Find where the given text appears and provide that cell's center as [X, Y] coordinate. 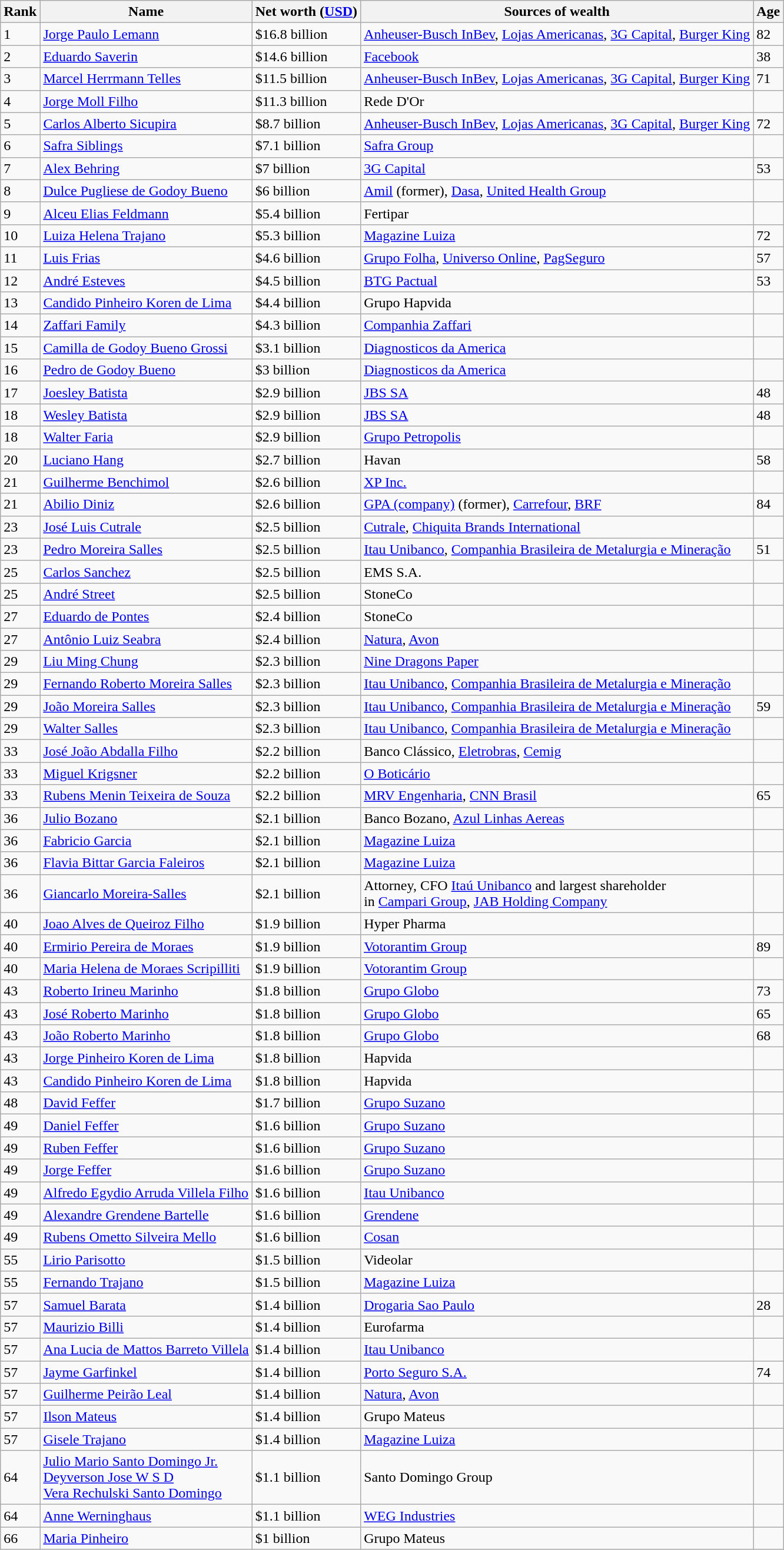
15 [20, 348]
$6 billion [306, 191]
38 [769, 57]
$7 billion [306, 168]
6 [20, 146]
Guilherme Benchimol [146, 482]
Eurofarma [557, 1327]
MRV Engenharia, CNN Brasil [557, 796]
Joao Alves de Queiroz Filho [146, 924]
Daniel Feffer [146, 1126]
EMS S.A. [557, 572]
$16.8 billion [306, 34]
Santo Domingo Group [557, 1478]
Alceu Elias Feldmann [146, 213]
10 [20, 235]
$11.3 billion [306, 101]
Maurizio Billi [146, 1327]
2 [20, 57]
Maria Helena de Moraes Scripilliti [146, 968]
Drogaria Sao Paulo [557, 1305]
André Esteves [146, 281]
89 [769, 946]
Giancarlo Moreira-Salles [146, 894]
13 [20, 303]
$1 billion [306, 1538]
Fernando Trajano [146, 1282]
Banco Bozano, Azul Linhas Aereas [557, 818]
11 [20, 258]
João Moreira Salles [146, 706]
12 [20, 281]
14 [20, 326]
68 [769, 1036]
O Boticário [557, 774]
3G Capital [557, 168]
Guilherme Peirão Leal [146, 1395]
17 [20, 393]
$11.5 billion [306, 79]
3 [20, 79]
WEG Industries [557, 1516]
Jorge Moll Filho [146, 101]
Ermirio Pereira de Moraes [146, 946]
Miguel Krigsner [146, 774]
Rank [20, 12]
Net worth (USD) [306, 12]
16 [20, 370]
Pedro de Godoy Bueno [146, 370]
7 [20, 168]
BTG Pactual [557, 281]
82 [769, 34]
José Luis Cutrale [146, 527]
84 [769, 505]
59 [769, 706]
Roberto Irineu Marinho [146, 991]
4 [20, 101]
Marcel Herrmann Telles [146, 79]
28 [769, 1305]
Carlos Sanchez [146, 572]
David Feffer [146, 1103]
Ana Lucia de Mattos Barreto Villela [146, 1349]
Alex Behring [146, 168]
9 [20, 213]
Maria Pinheiro [146, 1538]
Alexandre Grendene Bartelle [146, 1215]
Grendene [557, 1215]
José Roberto Marinho [146, 1013]
Fernando Roberto Moreira Salles [146, 684]
Fertipar [557, 213]
$7.1 billion [306, 146]
Luis Frias [146, 258]
Abilio Diniz [146, 505]
Name [146, 12]
Joesley Batista [146, 393]
Rede D'Or [557, 101]
Grupo Folha, Universo Online, PagSeguro [557, 258]
Jayme Garfinkel [146, 1372]
Jorge Feffer [146, 1170]
Pedro Moreira Salles [146, 549]
Safra Group [557, 146]
Zaffari Family [146, 326]
Alfredo Egydio Arruda Villela Filho [146, 1193]
Hyper Pharma [557, 924]
Carlos Alberto Sicupira [146, 124]
Julio Mario Santo Domingo Jr.Deyverson Jose W S DVera Rechulski Santo Domingo [146, 1478]
Porto Seguro S.A. [557, 1372]
Cosan [557, 1237]
8 [20, 191]
74 [769, 1372]
1 [20, 34]
Samuel Barata [146, 1305]
Wesley Batista [146, 415]
Liu Ming Chung [146, 662]
Grupo Hapvida [557, 303]
Julio Bozano [146, 818]
Rubens Ometto Silveira Mello [146, 1237]
Ruben Feffer [146, 1148]
Jorge Paulo Lemann [146, 34]
Sources of wealth [557, 12]
$14.6 billion [306, 57]
GPA (company) (former), Carrefour, BRF [557, 505]
$4.4 billion [306, 303]
Antônio Luiz Seabra [146, 639]
$5.4 billion [306, 213]
20 [20, 460]
Anne Werninghaus [146, 1516]
XP Inc. [557, 482]
Companhia Zaffari [557, 326]
Eduardo de Pontes [146, 616]
Banco Clássico, Eletrobras, Cemig [557, 751]
$2.7 billion [306, 460]
71 [769, 79]
58 [769, 460]
$4.5 billion [306, 281]
Dulce Pugliese de Godoy Bueno [146, 191]
Luiza Helena Trajano [146, 235]
Havan [557, 460]
Cutrale, Chiquita Brands International [557, 527]
Ilson Mateus [146, 1417]
5 [20, 124]
André Street [146, 594]
Safra Siblings [146, 146]
$4.3 billion [306, 326]
Amil (former), Dasa, United Health Group [557, 191]
Fabricio Garcia [146, 841]
Facebook [557, 57]
Walter Salles [146, 729]
$3.1 billion [306, 348]
Luciano Hang [146, 460]
Grupo Petropolis [557, 437]
Lirio Parisotto [146, 1260]
Videolar [557, 1260]
Gisele Trajano [146, 1439]
Eduardo Saverin [146, 57]
Attorney, CFO Itaú Unibanco and largest shareholderin Campari Group, JAB Holding Company [557, 894]
$8.7 billion [306, 124]
Flavia Bittar Garcia Faleiros [146, 863]
Rubens Menin Teixeira de Souza [146, 796]
Jorge Pinheiro Koren de Lima [146, 1058]
51 [769, 549]
66 [20, 1538]
73 [769, 991]
José João Abdalla Filho [146, 751]
$1.7 billion [306, 1103]
Nine Dragons Paper [557, 662]
Age [769, 12]
Camilla de Godoy Bueno Grossi [146, 348]
Walter Faria [146, 437]
João Roberto Marinho [146, 1036]
$3 billion [306, 370]
$5.3 billion [306, 235]
$4.6 billion [306, 258]
